From the cell containing the given text, extract its center point as [X, Y] coordinate. 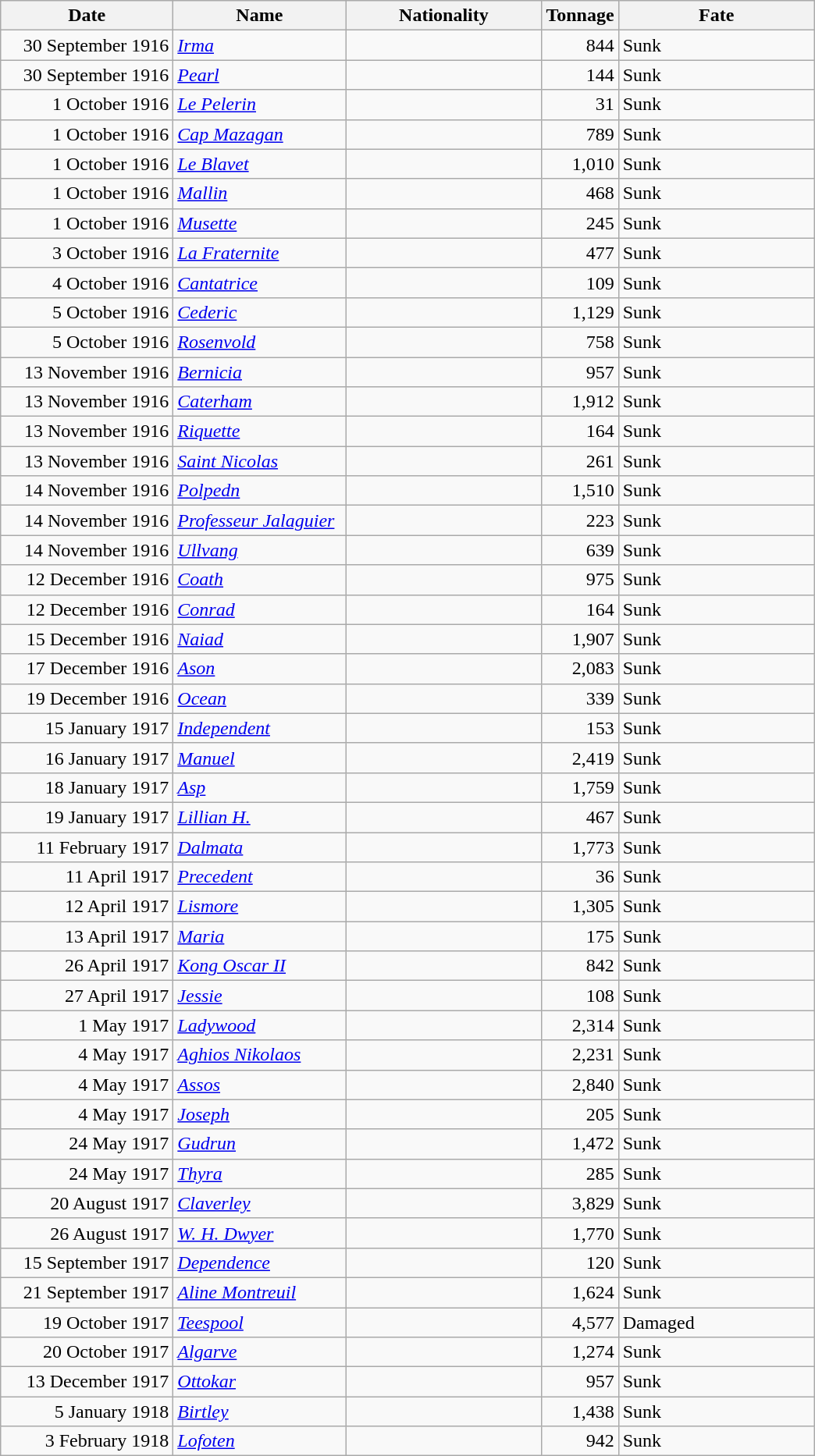
3,829 [580, 1203]
Aline Montreuil [259, 1292]
639 [580, 550]
1,129 [580, 312]
Asp [259, 787]
Le Pelerin [259, 105]
2,419 [580, 758]
1,624 [580, 1292]
1,770 [580, 1233]
19 December 1916 [87, 698]
1 May 1917 [87, 1025]
Assos [259, 1085]
Damaged [717, 1323]
Conrad [259, 609]
2,231 [580, 1055]
26 August 1917 [87, 1233]
1,773 [580, 847]
Fate [717, 16]
Ullvang [259, 550]
19 January 1917 [87, 817]
Algarve [259, 1352]
Professeur Jalaguier [259, 520]
Riquette [259, 431]
Manuel [259, 758]
477 [580, 253]
2,314 [580, 1025]
1,759 [580, 787]
36 [580, 877]
Dependence [259, 1262]
339 [580, 698]
1,305 [580, 907]
Lismore [259, 907]
Caterham [259, 402]
Mallin [259, 194]
21 September 1917 [87, 1292]
13 December 1917 [87, 1382]
15 January 1917 [87, 728]
153 [580, 728]
Maria [259, 936]
Gudrun [259, 1144]
223 [580, 520]
Le Blavet [259, 164]
11 February 1917 [87, 847]
Independent [259, 728]
Birtley [259, 1412]
12 April 1917 [87, 907]
1,010 [580, 164]
Joseph [259, 1114]
Thyra [259, 1174]
108 [580, 996]
1,510 [580, 491]
La Fraternite [259, 253]
Ocean [259, 698]
789 [580, 134]
4,577 [580, 1323]
Rosenvold [259, 342]
13 April 1917 [87, 936]
Cantatrice [259, 282]
27 April 1917 [87, 996]
Ottokar [259, 1382]
W. H. Dwyer [259, 1233]
19 October 1917 [87, 1323]
Saint Nicolas [259, 461]
16 January 1917 [87, 758]
Irma [259, 45]
245 [580, 223]
Cederic [259, 312]
Lillian H. [259, 817]
Name [259, 16]
Cap Mazagan [259, 134]
Nationality [443, 16]
109 [580, 282]
844 [580, 45]
5 January 1918 [87, 1412]
Claverley [259, 1203]
15 December 1916 [87, 639]
Precedent [259, 877]
758 [580, 342]
285 [580, 1174]
261 [580, 461]
3 February 1918 [87, 1441]
26 April 1917 [87, 966]
Naiad [259, 639]
31 [580, 105]
Coath [259, 580]
975 [580, 580]
Date [87, 16]
175 [580, 936]
11 April 1917 [87, 877]
Lofoten [259, 1441]
144 [580, 75]
Teespool [259, 1323]
120 [580, 1262]
Jessie [259, 996]
205 [580, 1114]
842 [580, 966]
1,274 [580, 1352]
1,907 [580, 639]
Musette [259, 223]
Dalmata [259, 847]
4 October 1916 [87, 282]
Polpedn [259, 491]
467 [580, 817]
Tonnage [580, 16]
942 [580, 1441]
Bernicia [259, 372]
1,472 [580, 1144]
2,083 [580, 669]
1,912 [580, 402]
18 January 1917 [87, 787]
Ladywood [259, 1025]
Aghios Nikolaos [259, 1055]
20 August 1917 [87, 1203]
1,438 [580, 1412]
2,840 [580, 1085]
468 [580, 194]
Pearl [259, 75]
3 October 1916 [87, 253]
Ason [259, 669]
20 October 1917 [87, 1352]
17 December 1916 [87, 669]
Kong Oscar II [259, 966]
15 September 1917 [87, 1262]
